Pinpoint the cell where the given text exists, returning its [x, y] midpoint coordinate. 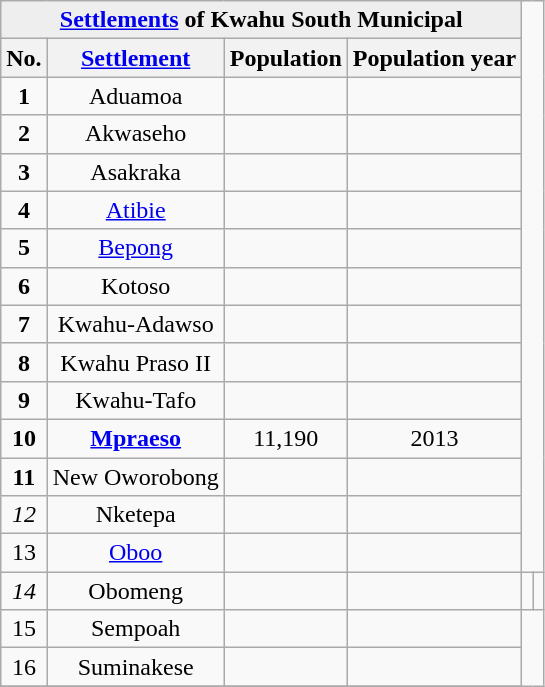
11 [24, 477]
Aduamoa [136, 96]
Settlements of Kwahu South Municipal [262, 20]
Akwaseho [136, 134]
Kwahu-Tafo [136, 400]
Mpraeso [136, 438]
1 [24, 96]
Atibie [136, 210]
Obomeng [136, 591]
13 [24, 553]
Asakraka [136, 172]
Population year [434, 58]
Nketepa [136, 515]
2013 [434, 438]
Kotoso [136, 286]
Population [286, 58]
Suminakese [136, 667]
14 [24, 591]
Kwahu-Adawso [136, 324]
6 [24, 286]
10 [24, 438]
5 [24, 248]
7 [24, 324]
16 [24, 667]
2 [24, 134]
12 [24, 515]
Kwahu Praso II [136, 362]
8 [24, 362]
No. [24, 58]
Bepong [136, 248]
New Oworobong [136, 477]
9 [24, 400]
Sempoah [136, 629]
15 [24, 629]
4 [24, 210]
11,190 [286, 438]
Settlement [136, 58]
Oboo [136, 553]
3 [24, 172]
